Find where the given text appears and provide that cell's center as [X, Y] coordinate. 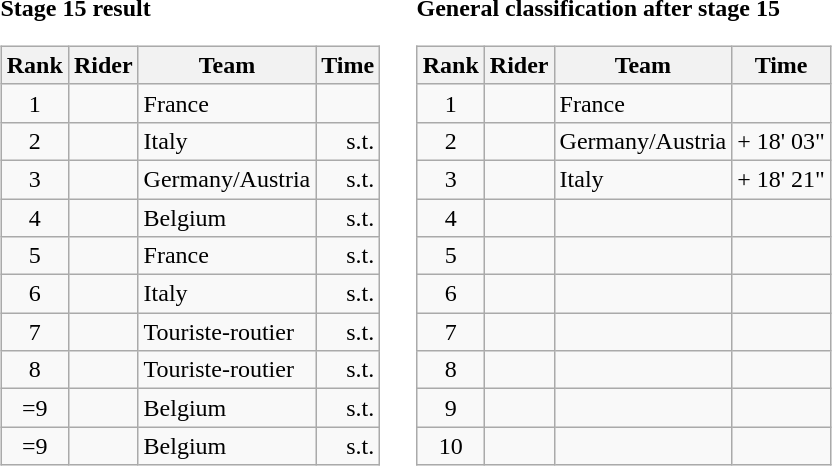
+ 18' 21" [782, 179]
10 [450, 446]
9 [450, 408]
+ 18' 03" [782, 141]
